Output the [x, y] coordinate of the center of the cell containing the given text.  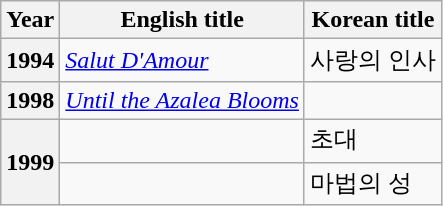
1998 [30, 100]
사랑의 인사 [372, 60]
Year [30, 20]
1999 [30, 162]
Salut D'Amour [182, 60]
English title [182, 20]
Korean title [372, 20]
초대 [372, 140]
마법의 성 [372, 184]
Until the Azalea Blooms [182, 100]
1994 [30, 60]
